For the text-containing cell, return its midpoint in [X, Y] coordinate format. 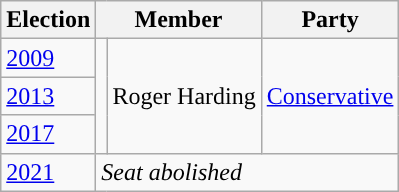
2017 [48, 134]
2021 [48, 172]
2009 [48, 58]
Member [178, 20]
Election [48, 20]
Conservative [330, 96]
Roger Harding [184, 96]
2013 [48, 96]
Party [330, 20]
Seat abolished [248, 172]
